Return (x, y) of the center of cell containing provided text 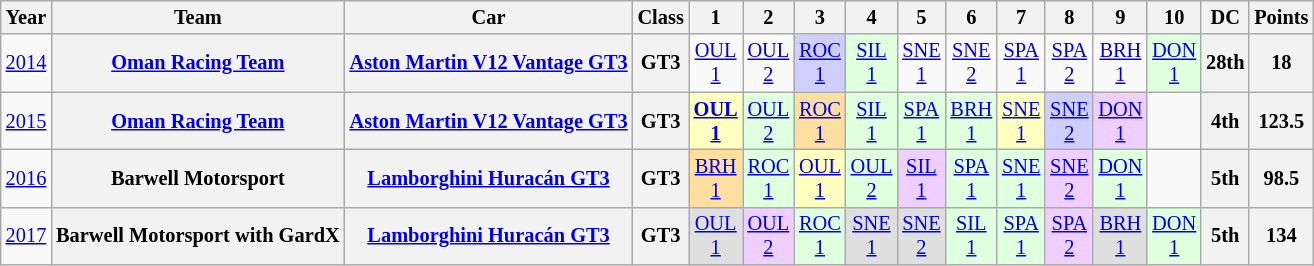
18 (1281, 63)
4 (872, 17)
Points (1281, 17)
2014 (26, 63)
28th (1225, 63)
10 (1174, 17)
1 (716, 17)
Class (661, 17)
2017 (26, 236)
5 (921, 17)
9 (1120, 17)
Year (26, 17)
Barwell Motorsport (198, 178)
2015 (26, 121)
Team (198, 17)
2016 (26, 178)
134 (1281, 236)
98.5 (1281, 178)
Barwell Motorsport with GardX (198, 236)
Car (489, 17)
3 (820, 17)
7 (1021, 17)
123.5 (1281, 121)
8 (1069, 17)
6 (971, 17)
2 (769, 17)
4th (1225, 121)
DC (1225, 17)
